Return the (X, Y) coordinate for the center point of the cell that contains the specified text.  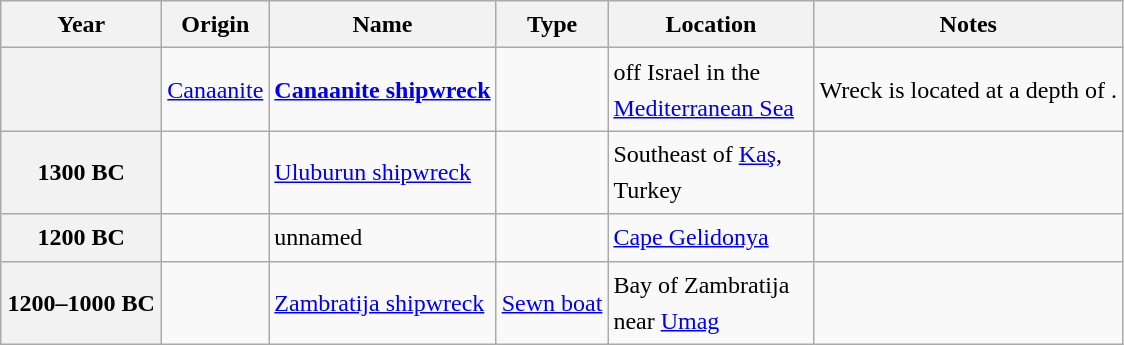
Bay of Zambratija near Umag (711, 302)
Canaanite shipwreck (382, 90)
Year (82, 24)
1200 BC (82, 238)
1200–1000 BC (82, 302)
Notes (968, 24)
unnamed (382, 238)
Zambratija shipwreck (382, 302)
Cape Gelidonya (711, 238)
Origin (216, 24)
Type (552, 24)
Southeast of Kaş, Turkey (711, 172)
Canaanite (216, 90)
1300 BC (82, 172)
Uluburun shipwreck (382, 172)
Location (711, 24)
off Israel in the Mediterranean Sea (711, 90)
Wreck is located at a depth of . (968, 90)
Name (382, 24)
Sewn boat (552, 302)
